Provide the (X, Y) coordinate of the cell's center where the given text is located.  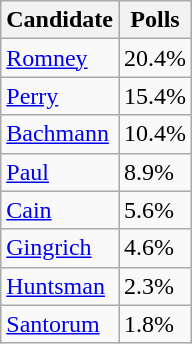
20.4% (154, 58)
Huntsman (60, 286)
Romney (60, 58)
Paul (60, 172)
Polls (154, 20)
Gingrich (60, 248)
2.3% (154, 286)
8.9% (154, 172)
4.6% (154, 248)
Cain (60, 210)
Perry (60, 96)
1.8% (154, 324)
10.4% (154, 134)
5.6% (154, 210)
Santorum (60, 324)
Bachmann (60, 134)
Candidate (60, 20)
15.4% (154, 96)
